Return the (X, Y) coordinate for the center point of the cell that contains the specified text.  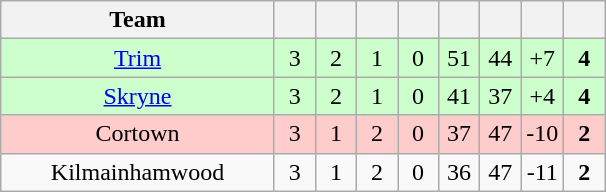
-11 (542, 172)
Skryne (138, 96)
+7 (542, 58)
Kilmainhamwood (138, 172)
Team (138, 20)
44 (500, 58)
Trim (138, 58)
41 (460, 96)
-10 (542, 134)
Cortown (138, 134)
51 (460, 58)
+4 (542, 96)
36 (460, 172)
